Determine the (x, y) coordinate at the center of the cell enclosing the given text.  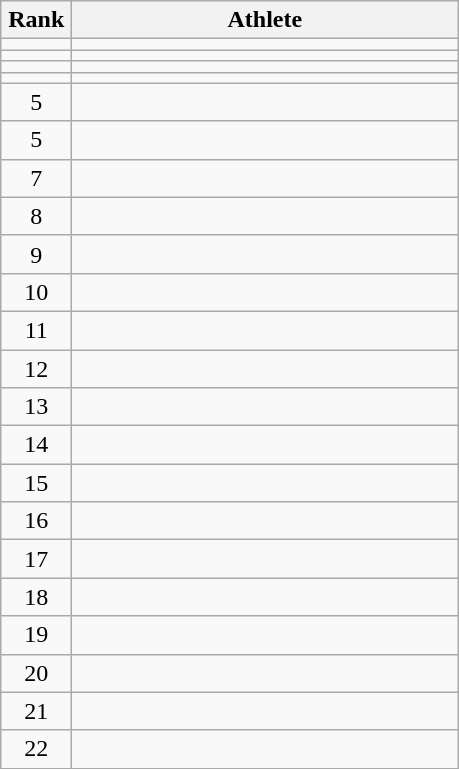
20 (36, 673)
14 (36, 445)
19 (36, 635)
15 (36, 483)
9 (36, 254)
11 (36, 330)
17 (36, 559)
Athlete (265, 20)
18 (36, 597)
22 (36, 749)
7 (36, 178)
13 (36, 407)
8 (36, 216)
12 (36, 369)
21 (36, 711)
16 (36, 521)
Rank (36, 20)
10 (36, 292)
